Extract the (x, y) coordinate from the center of the cell holding the provided text.  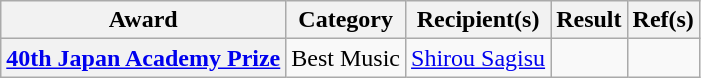
Best Music (346, 58)
Award (144, 20)
Category (346, 20)
Ref(s) (663, 20)
Result (589, 20)
40th Japan Academy Prize (144, 58)
Shirou Sagisu (478, 58)
Recipient(s) (478, 20)
